Capture the cell that displays the provided text and extract its [X, Y] central coordinate. 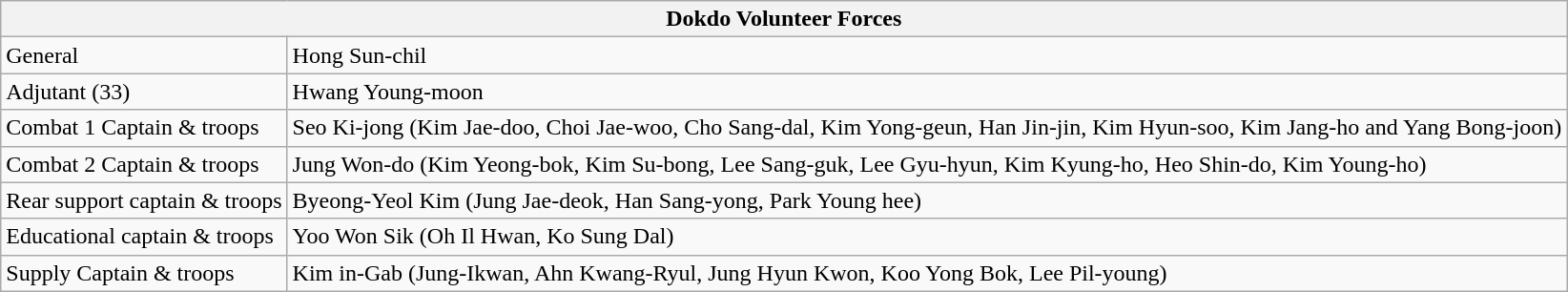
Seo Ki-jong (Kim Jae-doo, Choi Jae-woo, Cho Sang-dal, Kim Yong-geun, Han Jin-jin, Kim Hyun-soo, Kim Jang-ho and Yang Bong-joon) [927, 128]
Jung Won-do (Kim Yeong-bok, Kim Su-bong, Lee Sang-guk, Lee Gyu-hyun, Kim Kyung-ho, Heo Shin-do, Kim Young-ho) [927, 164]
Combat 1 Captain & troops [144, 128]
Adjutant (33) [144, 92]
Dokdo Volunteer Forces [784, 19]
Yoo Won Sik (Oh Il Hwan, Ko Sung Dal) [927, 237]
Kim in-Gab (Jung-Ikwan, Ahn Kwang-Ryul, Jung Hyun Kwon, Koo Yong Bok, Lee Pil-young) [927, 273]
Rear support captain & troops [144, 200]
Combat 2 Captain & troops [144, 164]
General [144, 55]
Byeong-Yeol Kim (Jung Jae-deok, Han Sang-yong, Park Young hee) [927, 200]
Supply Captain & troops [144, 273]
Educational captain & troops [144, 237]
Hong Sun-chil [927, 55]
Hwang Young-moon [927, 92]
